Scan for the cell matching the given text and deliver its [x, y] coordinate at center. 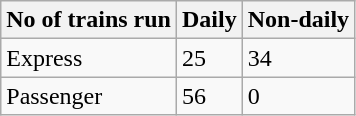
0 [298, 96]
No of trains run [89, 20]
25 [209, 58]
Daily [209, 20]
Passenger [89, 96]
34 [298, 58]
Non-daily [298, 20]
Express [89, 58]
56 [209, 96]
